Find where the given text appears and provide that cell's center as (X, Y) coordinate. 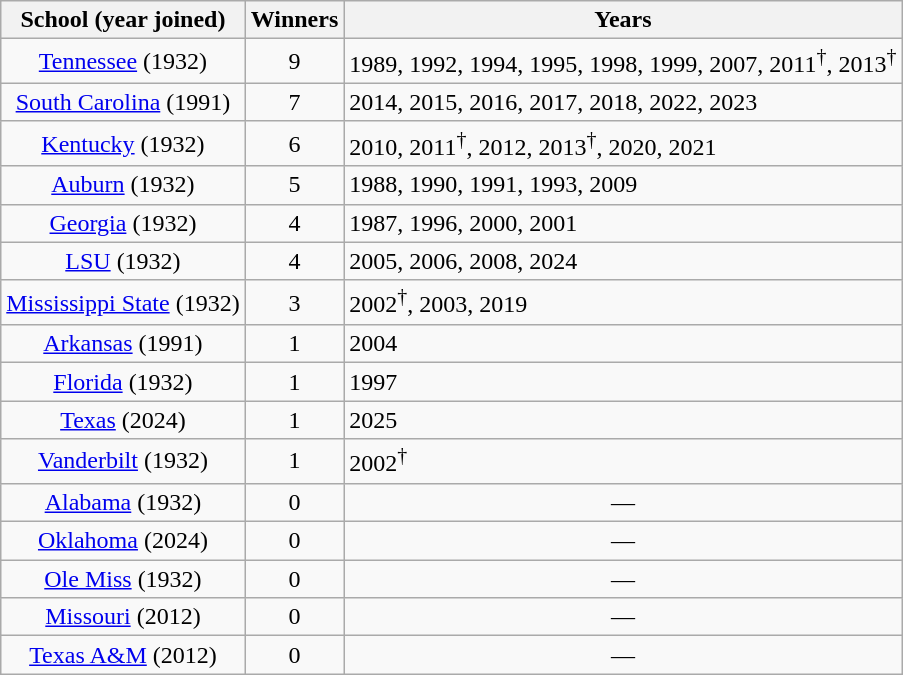
2014, 2015, 2016, 2017, 2018, 2022, 2023 (623, 102)
5 (294, 185)
Alabama (1932) (123, 502)
2002† (623, 462)
Tennessee (1932) (123, 62)
Winners (294, 20)
Ole Miss (1932) (123, 579)
1988, 1990, 1991, 1993, 2009 (623, 185)
Missouri (2012) (123, 617)
6 (294, 144)
South Carolina (1991) (123, 102)
Oklahoma (2024) (123, 541)
2005, 2006, 2008, 2024 (623, 261)
LSU (1932) (123, 261)
Years (623, 20)
Texas A&M (2012) (123, 655)
Georgia (1932) (123, 223)
9 (294, 62)
1989, 1992, 1994, 1995, 1998, 1999, 2007, 2011†, 2013† (623, 62)
Mississippi State (1932) (123, 302)
1987, 1996, 2000, 2001 (623, 223)
2025 (623, 420)
2004 (623, 344)
Texas (2024) (123, 420)
2002†, 2003, 2019 (623, 302)
Arkansas (1991) (123, 344)
2010, 2011†, 2012, 2013†, 2020, 2021 (623, 144)
Florida (1932) (123, 382)
1997 (623, 382)
Auburn (1932) (123, 185)
School (year joined) (123, 20)
Kentucky (1932) (123, 144)
3 (294, 302)
Vanderbilt (1932) (123, 462)
7 (294, 102)
